Output the (X, Y) coordinate of the center of the cell containing the given text.  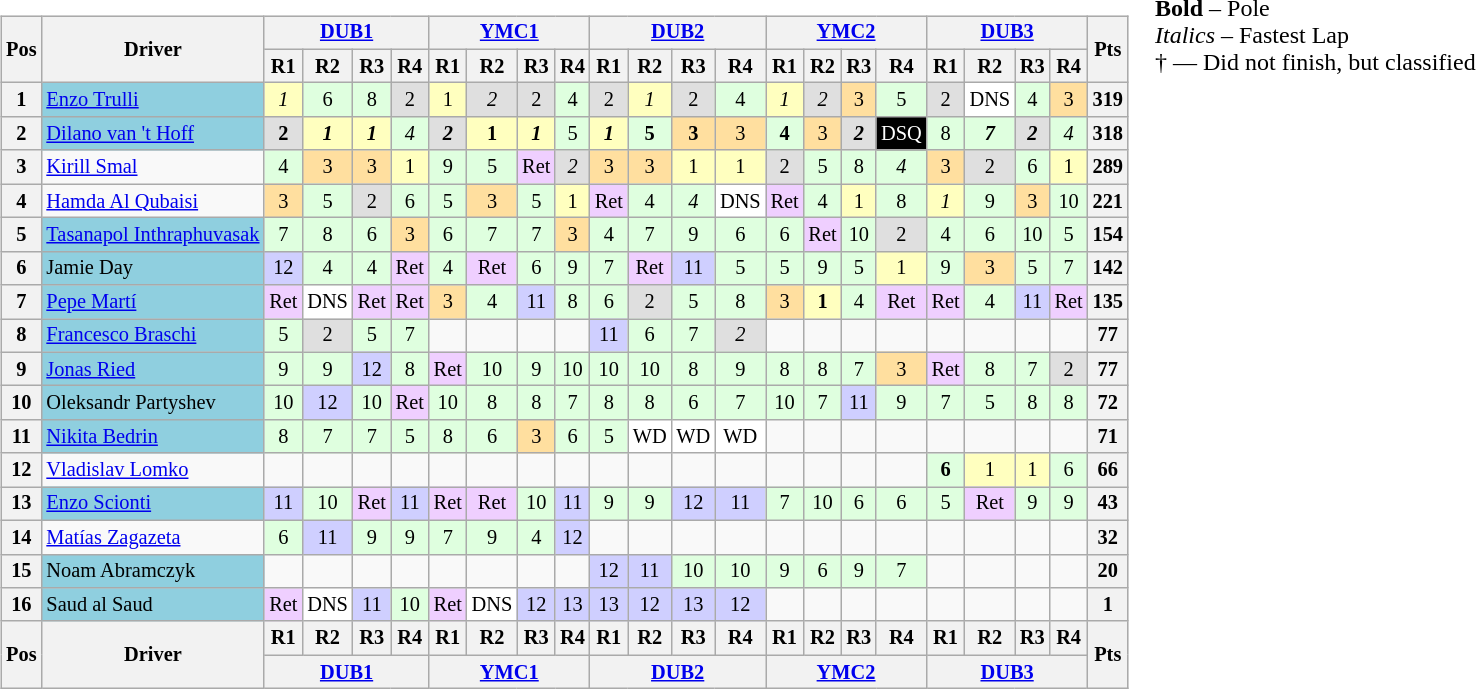
Kirill Smal (152, 167)
Matías Zagazeta (152, 537)
Tasanapol Inthraphuvasak (152, 235)
20 (1108, 571)
16 (21, 605)
32 (1108, 537)
Nikita Bedrin (152, 437)
135 (1108, 302)
289 (1108, 167)
154 (1108, 235)
142 (1108, 268)
Enzo Trulli (152, 100)
221 (1108, 201)
Noam Abramczyk (152, 571)
Saud al Saud (152, 605)
Vladislav Lomko (152, 470)
Enzo Scionti (152, 504)
71 (1108, 437)
72 (1108, 403)
Dilano van 't Hoff (152, 134)
Oleksandr Partyshev (152, 403)
66 (1108, 470)
319 (1108, 100)
Pepe Martí (152, 302)
Jonas Ried (152, 369)
43 (1108, 504)
Hamda Al Qubaisi (152, 201)
14 (21, 537)
Francesco Braschi (152, 336)
Jamie Day (152, 268)
15 (21, 571)
318 (1108, 134)
DSQ (901, 134)
